Determine the (X, Y) coordinate at the center of the cell enclosing the given text.  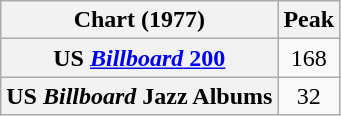
US Billboard Jazz Albums (140, 96)
US Billboard 200 (140, 58)
168 (309, 58)
Chart (1977) (140, 20)
Peak (309, 20)
32 (309, 96)
